Pinpoint the cell where the given text exists, returning its [x, y] midpoint coordinate. 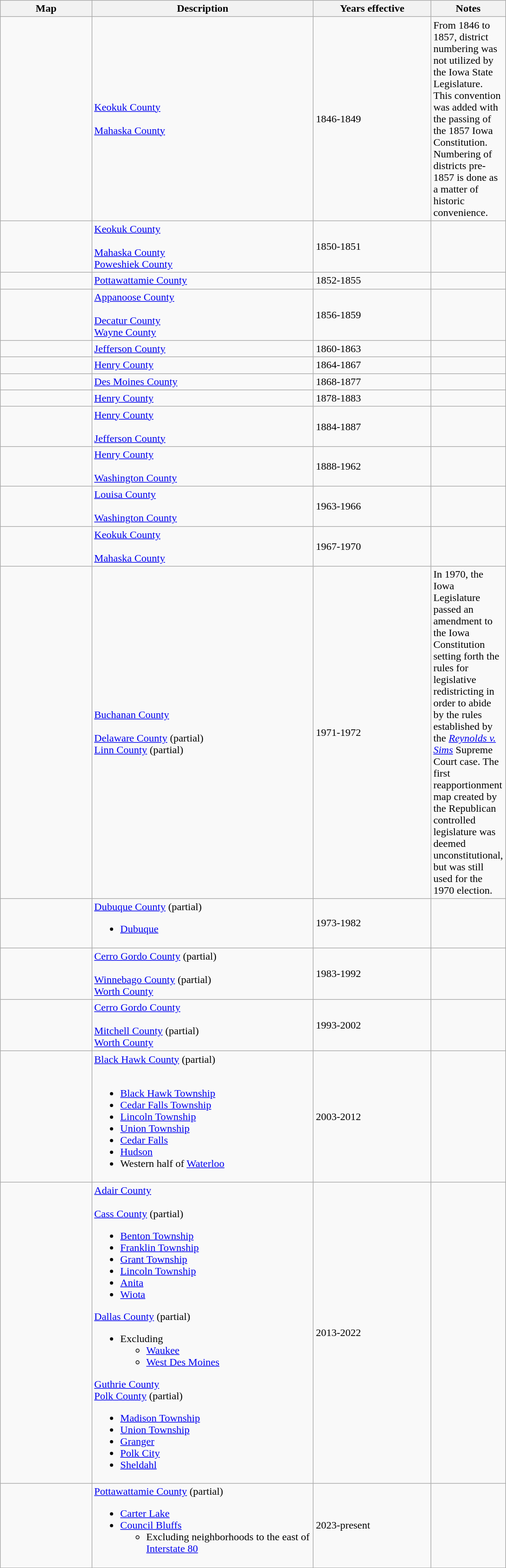
1852-1855 [372, 281]
Dubuque County (partial)Dubuque [203, 924]
Appanoose CountyDecatur County Wayne County [203, 315]
Des Moines County [203, 382]
Pottawattamie County [203, 281]
Pottawattamie County (partial)Carter LakeCouncil BluffsExcluding neighborhoods to the east of Interstate 80 [203, 1526]
2023-present [372, 1526]
1884-1887 [372, 426]
1963-1966 [372, 506]
2013-2022 [372, 1333]
Henry CountyJefferson County [203, 426]
2003-2012 [372, 1117]
Keokuk CountyMahaska County Poweshiek County [203, 246]
1971-1972 [372, 733]
Description [203, 9]
1868-1877 [372, 382]
1983-1992 [372, 974]
Black Hawk County (partial)Black Hawk TownshipCedar Falls TownshipLincoln TownshipUnion TownshipCedar FallsHudsonWestern half of Waterloo [203, 1117]
1888-1962 [372, 466]
Years effective [372, 9]
Notes [468, 9]
1856-1859 [372, 315]
Louisa CountyWashington County [203, 506]
1967-1970 [372, 546]
Map [46, 9]
Cerro Gordo CountyMitchell County (partial) Worth County [203, 1025]
Henry CountyWashington County [203, 466]
1973-1982 [372, 924]
1860-1863 [372, 349]
Jefferson County [203, 349]
1864-1867 [372, 365]
1878-1883 [372, 398]
Buchanan CountyDelaware County (partial) Linn County (partial) [203, 733]
1850-1851 [372, 246]
Cerro Gordo County (partial)Winnebago County (partial) Worth County [203, 974]
1846-1849 [372, 119]
1993-2002 [372, 1025]
